Provide the [X, Y] coordinate of the cell's center where the given text is located.  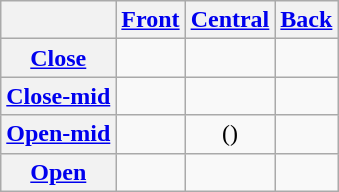
Central [230, 20]
Open [58, 172]
Front [150, 20]
Close [58, 58]
() [230, 134]
Open-mid [58, 134]
Close-mid [58, 96]
Back [306, 20]
